Search for the cell housing the specified text and yield its (X, Y) center coordinate. 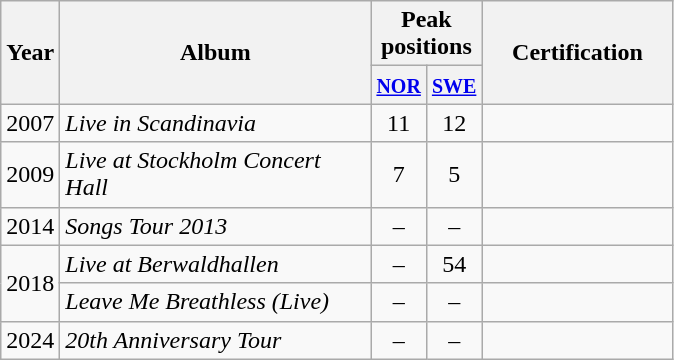
Songs Tour 2013 (216, 226)
Live at Stockholm Concert Hall (216, 174)
Album (216, 52)
NOR (399, 85)
11 (399, 123)
7 (399, 174)
Certification (578, 52)
12 (454, 123)
Peak positions (426, 34)
SWE (454, 85)
2024 (30, 340)
2014 (30, 226)
20th Anniversary Tour (216, 340)
2007 (30, 123)
2018 (30, 283)
Leave Me Breathless (Live) (216, 302)
Live in Scandinavia (216, 123)
54 (454, 264)
Year (30, 52)
5 (454, 174)
Live at Berwaldhallen (216, 264)
2009 (30, 174)
